Determine the [x, y] coordinate at the center of the cell enclosing the given text.  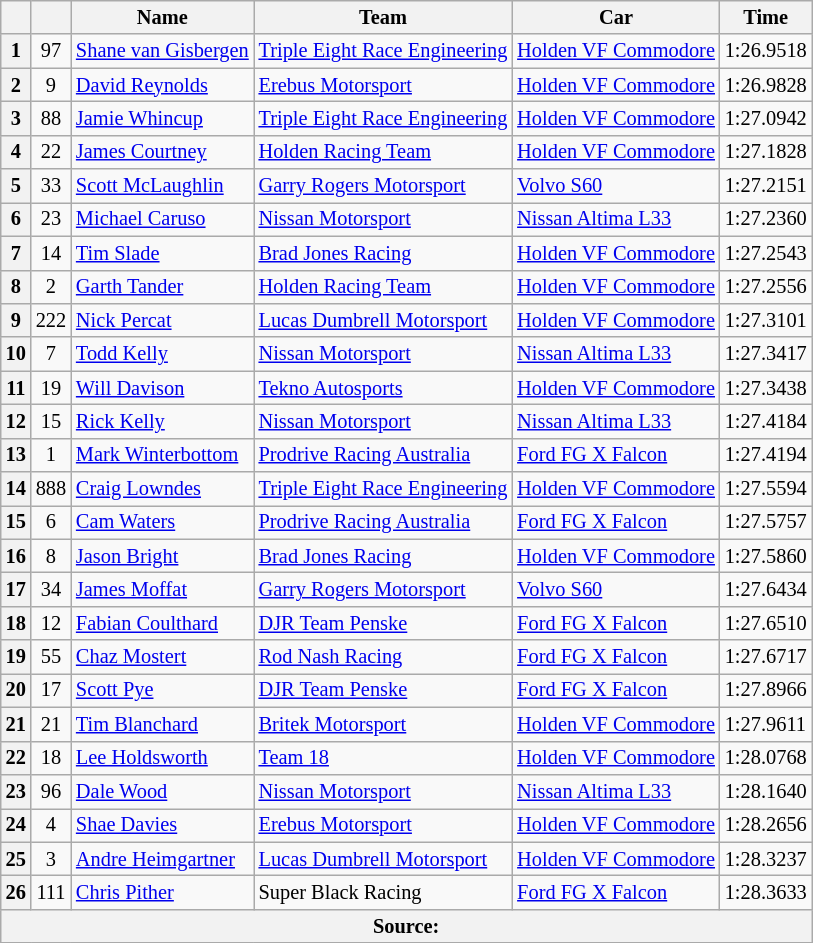
James Courtney [162, 152]
888 [51, 489]
Will Davison [162, 388]
1:28.0768 [766, 758]
1:27.5757 [766, 522]
55 [51, 657]
1:26.9828 [766, 85]
1:27.6434 [766, 589]
1:27.4184 [766, 421]
Fabian Coulthard [162, 623]
88 [51, 118]
11 [16, 388]
David Reynolds [162, 85]
Tim Slade [162, 253]
1:26.9518 [766, 51]
1:27.4194 [766, 455]
Garth Tander [162, 287]
1:27.3438 [766, 388]
Dale Wood [162, 791]
1:27.2360 [766, 219]
Name [162, 17]
16 [16, 556]
1:28.3237 [766, 859]
5 [16, 186]
Team 18 [384, 758]
13 [16, 455]
Car [616, 17]
Super Black Racing [384, 892]
1:27.2556 [766, 287]
1:27.6510 [766, 623]
Rick Kelly [162, 421]
10 [16, 354]
1:27.3417 [766, 354]
1:28.2656 [766, 825]
26 [16, 892]
1:27.2151 [766, 186]
Chris Pither [162, 892]
1:27.1828 [766, 152]
111 [51, 892]
1:27.9611 [766, 724]
Tim Blanchard [162, 724]
24 [16, 825]
Rod Nash Racing [384, 657]
Chaz Mostert [162, 657]
1:27.5860 [766, 556]
1:27.3101 [766, 320]
25 [16, 859]
James Moffat [162, 589]
Source: [406, 926]
1:28.3633 [766, 892]
1:27.0942 [766, 118]
Shane van Gisbergen [162, 51]
1:27.5594 [766, 489]
Britek Motorsport [384, 724]
Mark Winterbottom [162, 455]
Time [766, 17]
Shae Davies [162, 825]
Craig Lowndes [162, 489]
97 [51, 51]
96 [51, 791]
1:27.2543 [766, 253]
222 [51, 320]
Scott McLaughlin [162, 186]
Andre Heimgartner [162, 859]
Jamie Whincup [162, 118]
1:27.6717 [766, 657]
20 [16, 690]
Todd Kelly [162, 354]
Jason Bright [162, 556]
34 [51, 589]
Cam Waters [162, 522]
Team [384, 17]
Tekno Autosports [384, 388]
33 [51, 186]
Michael Caruso [162, 219]
1:28.1640 [766, 791]
Lee Holdsworth [162, 758]
Nick Percat [162, 320]
1:27.8966 [766, 690]
Scott Pye [162, 690]
